Detect which cell encompasses the target text, then output its [X, Y] center coordinate. 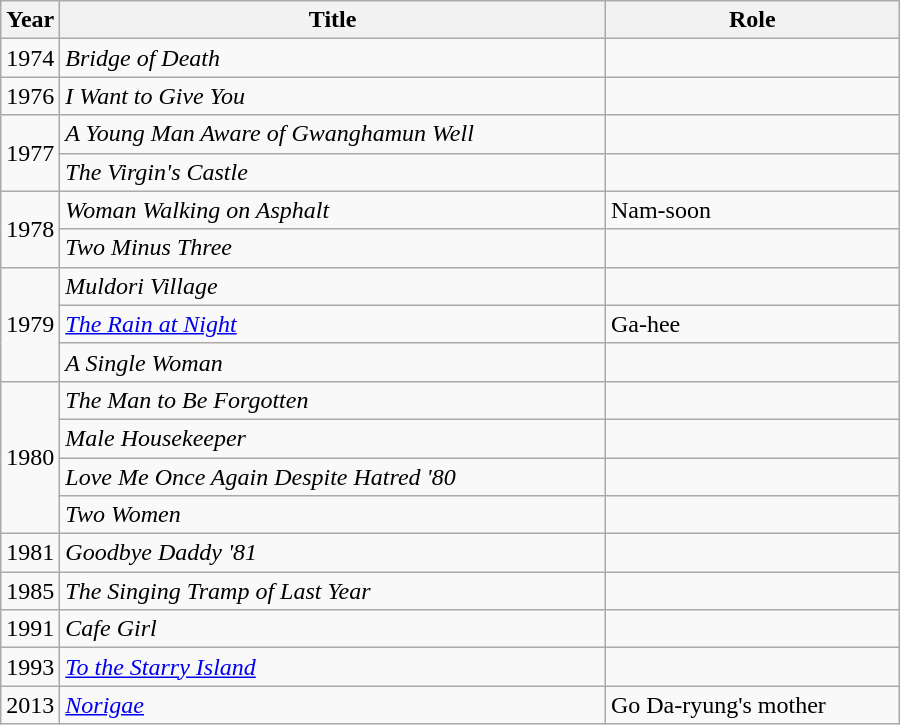
The Virgin's Castle [333, 172]
Two Minus Three [333, 248]
1977 [30, 153]
Norigae [333, 705]
1976 [30, 96]
I Want to Give You [333, 96]
1993 [30, 667]
To the Starry Island [333, 667]
Muldori Village [333, 286]
Male Housekeeper [333, 438]
Nam-soon [752, 210]
1974 [30, 58]
Role [752, 20]
1980 [30, 457]
The Man to Be Forgotten [333, 400]
The Rain at Night [333, 324]
Cafe Girl [333, 629]
Woman Walking on Asphalt [333, 210]
Goodbye Daddy '81 [333, 553]
A Single Woman [333, 362]
Go Da-ryung's mother [752, 705]
1991 [30, 629]
A Young Man Aware of Gwanghamun Well [333, 134]
The Singing Tramp of Last Year [333, 591]
1981 [30, 553]
1978 [30, 229]
2013 [30, 705]
1979 [30, 324]
Title [333, 20]
Year [30, 20]
Ga-hee [752, 324]
Bridge of Death [333, 58]
Two Women [333, 515]
1985 [30, 591]
Love Me Once Again Despite Hatred '80 [333, 477]
